Pinpoint the cell where the given text exists, returning its [X, Y] midpoint coordinate. 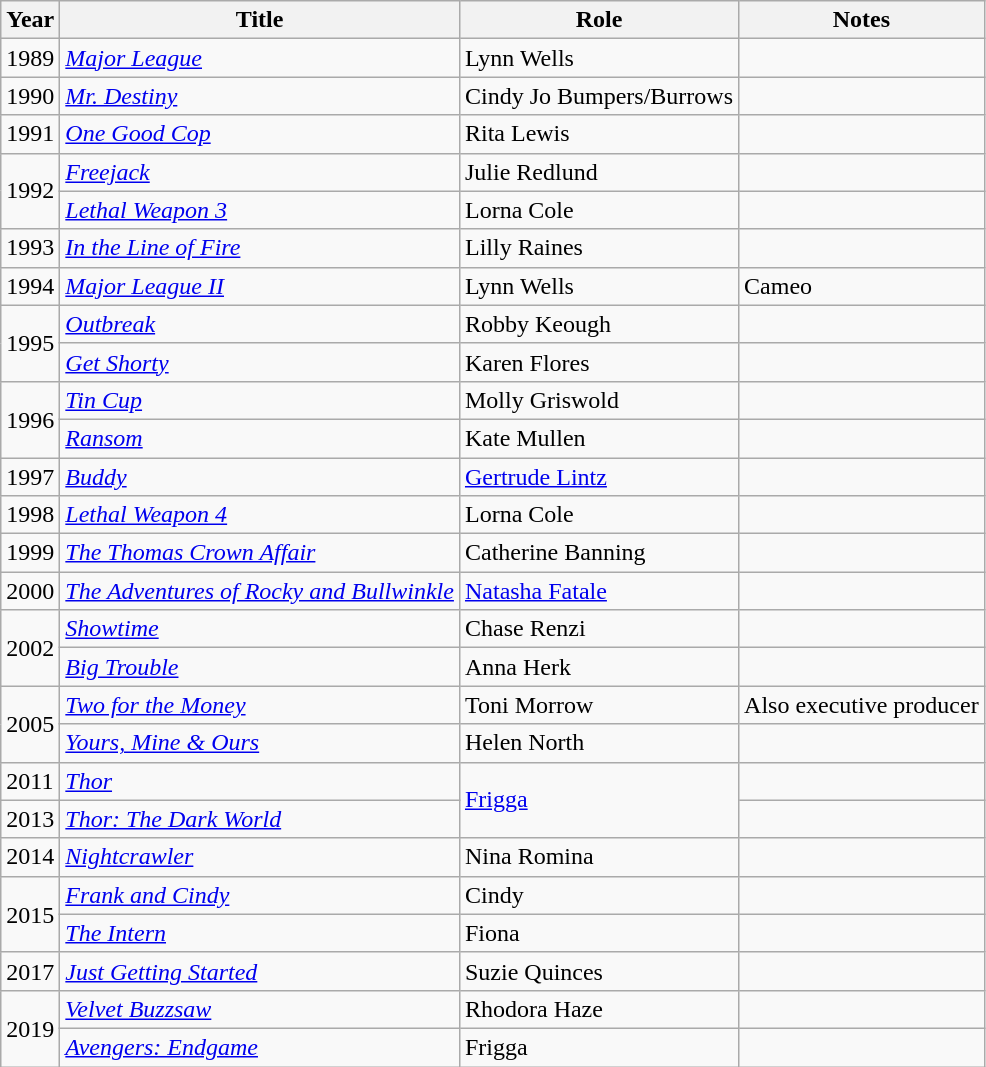
Cameo [862, 286]
1989 [30, 58]
1991 [30, 134]
Tin Cup [260, 400]
Avengers: Endgame [260, 1047]
2002 [30, 648]
Freejack [260, 172]
Just Getting Started [260, 971]
Mr. Destiny [260, 96]
Fiona [598, 933]
1992 [30, 191]
Lethal Weapon 4 [260, 515]
Major League II [260, 286]
Thor: The Dark World [260, 819]
Thor [260, 781]
Lethal Weapon 3 [260, 210]
Two for the Money [260, 705]
Big Trouble [260, 667]
The Adventures of Rocky and Bullwinkle [260, 591]
Robby Keough [598, 324]
Helen North [598, 743]
Notes [862, 20]
Nina Romina [598, 857]
2011 [30, 781]
Buddy [260, 477]
Outbreak [260, 324]
1999 [30, 553]
Gertrude Lintz [598, 477]
1990 [30, 96]
1996 [30, 419]
1998 [30, 515]
Molly Griswold [598, 400]
1995 [30, 343]
In the Line of Fire [260, 248]
Cindy [598, 895]
Showtime [260, 629]
Title [260, 20]
Nightcrawler [260, 857]
1997 [30, 477]
2019 [30, 1028]
One Good Cop [260, 134]
Yours, Mine & Ours [260, 743]
Velvet Buzzsaw [260, 1009]
2000 [30, 591]
Kate Mullen [598, 438]
Year [30, 20]
2014 [30, 857]
Lilly Raines [598, 248]
Anna Herk [598, 667]
Role [598, 20]
Suzie Quinces [598, 971]
2015 [30, 914]
1993 [30, 248]
2017 [30, 971]
2005 [30, 724]
Frank and Cindy [260, 895]
1994 [30, 286]
Ransom [260, 438]
Chase Renzi [598, 629]
Julie Redlund [598, 172]
Toni Morrow [598, 705]
Catherine Banning [598, 553]
Rita Lewis [598, 134]
The Thomas Crown Affair [260, 553]
Get Shorty [260, 362]
The Intern [260, 933]
Karen Flores [598, 362]
Cindy Jo Bumpers/Burrows [598, 96]
Rhodora Haze [598, 1009]
2013 [30, 819]
Also executive producer [862, 705]
Major League [260, 58]
Natasha Fatale [598, 591]
